Identify which cell holds the provided text, then report its [x, y] central coordinate. 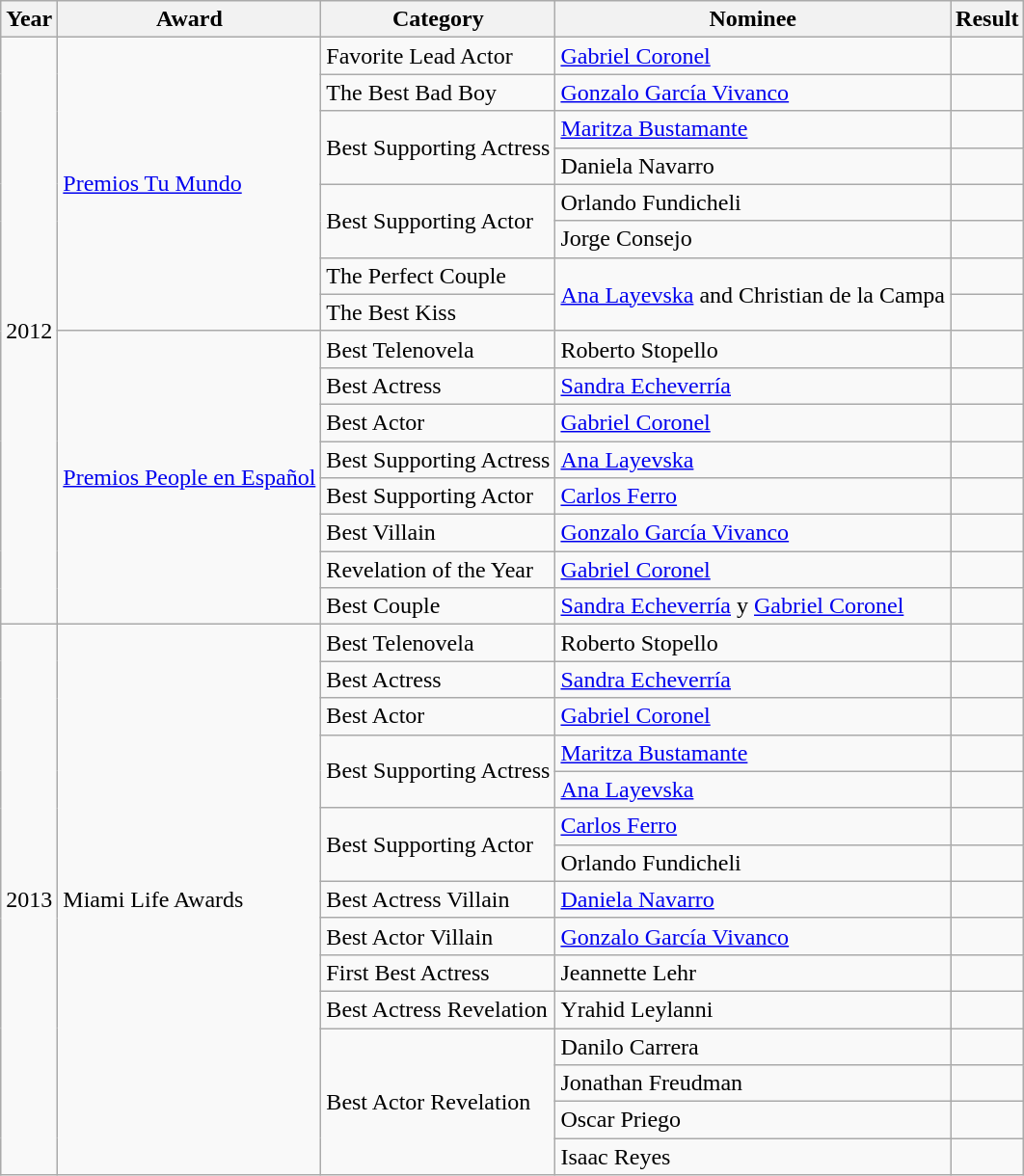
Result [987, 19]
Miami Life Awards [189, 900]
Jorge Consejo [753, 239]
Best Villain [438, 533]
2013 [29, 900]
Nominee [753, 19]
2012 [29, 332]
Best Actor Villain [438, 936]
Danilo Carrera [753, 1046]
Oscar Priego [753, 1120]
Isaac Reyes [753, 1157]
Best Actor Revelation [438, 1101]
Favorite Lead Actor [438, 56]
The Perfect Couple [438, 276]
The Best Kiss [438, 312]
Best Actress Villain [438, 899]
Ana Layevska and Christian de la Campa [753, 294]
Best Couple [438, 606]
Jeannette Lehr [753, 973]
Premios People en Español [189, 477]
Jonathan Freudman [753, 1083]
The Best Bad Boy [438, 93]
Best Actress Revelation [438, 1009]
Sandra Echeverría y Gabriel Coronel [753, 606]
Yrahid Leylanni [753, 1009]
First Best Actress [438, 973]
Category [438, 19]
Premios Tu Mundo [189, 184]
Award [189, 19]
Revelation of the Year [438, 570]
Year [29, 19]
